Pinpoint the cell where the given text exists, returning its (x, y) midpoint coordinate. 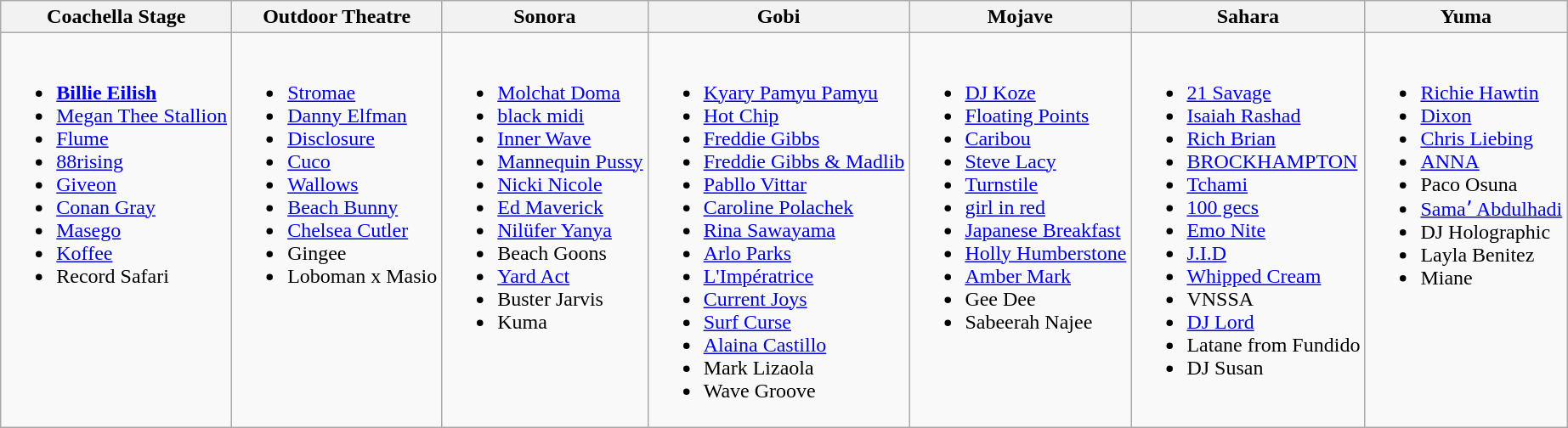
Molchat Domablack midiInner WaveMannequin PussyNicki NicoleEd MaverickNilüfer YanyaBeach GoonsYard ActBuster Jarvis Kuma (545, 230)
Billie EilishMegan Thee StallionFlume88risingGiveonConan GrayMasegoKoffeeRecord Safari (116, 230)
Richie HawtinDixonChris LiebingANNAPaco OsunaSamaʼ AbdulhadiDJ HolographicLayla BenitezMiane (1466, 230)
Mojave (1020, 17)
DJ KozeFloating PointsCaribouSteve LacyTurnstilegirl in redJapanese BreakfastHolly HumberstoneAmber MarkGee Dee Sabeerah Najee (1020, 230)
21 SavageIsaiah RashadRich BrianBROCKHAMPTONTchami100 gecsEmo NiteJ.I.DWhipped CreamVNSSADJ Lord Latane from Fundido DJ Susan (1248, 230)
Outdoor Theatre (337, 17)
Coachella Stage (116, 17)
Sonora (545, 17)
Yuma (1466, 17)
StromaeDanny ElfmanDisclosureCucoWallowsBeach BunnyChelsea Cutler Gingee Loboman x Masio (337, 230)
Gobi (778, 17)
Sahara (1248, 17)
